From the cell containing the given text, extract its center point as (x, y) coordinate. 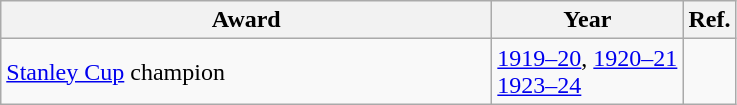
Ref. (710, 20)
1919–20, 1920–211923–24 (588, 72)
Award (246, 20)
Year (588, 20)
Stanley Cup champion (246, 72)
